Determine the (X, Y) coordinate at the center of the cell enclosing the given text.  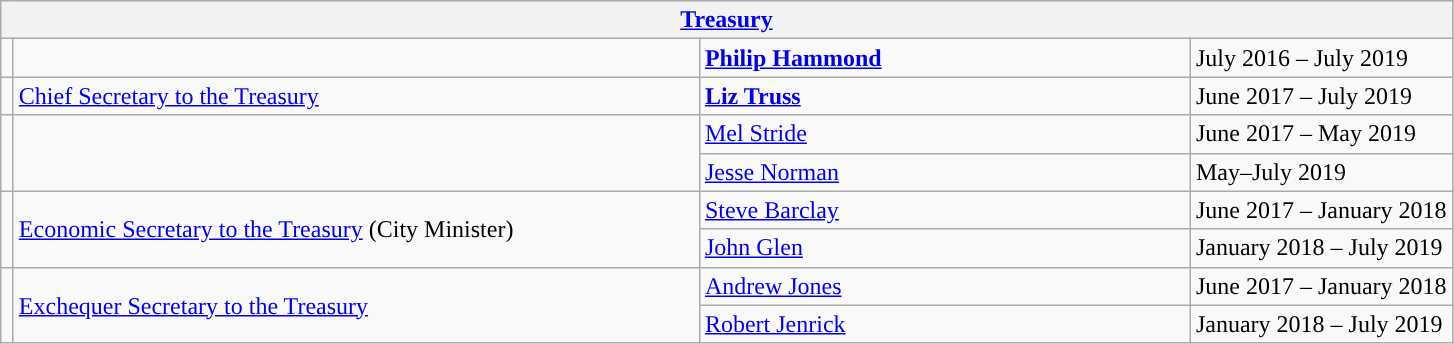
Philip Hammond (944, 58)
Mel Stride (944, 134)
Treasury (726, 20)
July 2016 – July 2019 (1321, 58)
Steve Barclay (944, 210)
Chief Secretary to the Treasury (356, 96)
Andrew Jones (944, 286)
Exchequer Secretary to the Treasury (356, 305)
Economic Secretary to the Treasury (City Minister) (356, 229)
June 2017 – July 2019 (1321, 96)
Jesse Norman (944, 172)
Robert Jenrick (944, 324)
John Glen (944, 248)
May–July 2019 (1321, 172)
June 2017 – May 2019 (1321, 134)
Liz Truss (944, 96)
